Detect which cell encompasses the target text, then output its [X, Y] center coordinate. 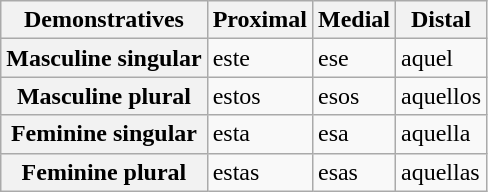
este [260, 58]
esa [354, 134]
aquellos [442, 96]
Masculine singular [104, 58]
aquel [442, 58]
esta [260, 134]
esos [354, 96]
Feminine plural [104, 172]
aquellas [442, 172]
Proximal [260, 20]
esas [354, 172]
ese [354, 58]
estas [260, 172]
Masculine plural [104, 96]
Feminine singular [104, 134]
Demonstratives [104, 20]
aquella [442, 134]
Distal [442, 20]
estos [260, 96]
Medial [354, 20]
